Return the (x, y) coordinate for the center point of the cell that contains the specified text.  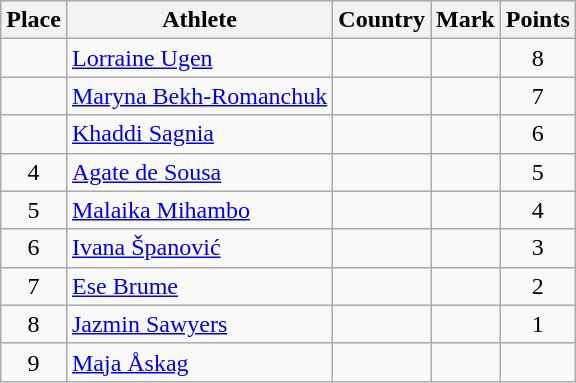
Jazmin Sawyers (199, 324)
Ese Brume (199, 286)
3 (538, 248)
9 (34, 362)
Lorraine Ugen (199, 58)
Maja Åskag (199, 362)
Mark (466, 20)
Agate de Sousa (199, 172)
Place (34, 20)
Points (538, 20)
Maryna Bekh-Romanchuk (199, 96)
Khaddi Sagnia (199, 134)
Ivana Španović (199, 248)
Athlete (199, 20)
Country (382, 20)
1 (538, 324)
Malaika Mihambo (199, 210)
2 (538, 286)
